Locate the cell with the specified text and output its [x, y] center coordinate. 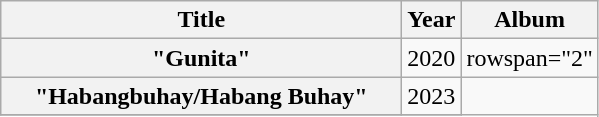
Title [202, 20]
Year [432, 20]
rowspan="2" [530, 58]
"Habangbuhay/Habang Buhay" [202, 96]
Album [530, 20]
"Gunita" [202, 58]
2020 [432, 58]
2023 [432, 96]
